Provide the [x, y] coordinate of the cell's center where the given text is located.  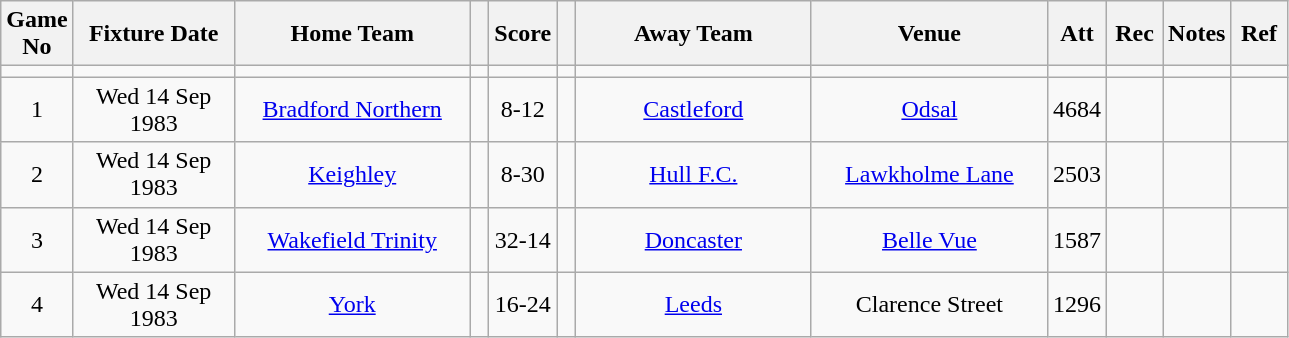
Lawkholme Lane [929, 174]
1587 [1076, 240]
Hull F.C. [693, 174]
Castleford [693, 110]
Bradford Northern [352, 110]
Venue [929, 34]
1296 [1076, 304]
Score [523, 34]
Home Team [352, 34]
Leeds [693, 304]
Att [1076, 34]
Keighley [352, 174]
Odsal [929, 110]
8-12 [523, 110]
Notes [1197, 34]
1 [37, 110]
Game No [37, 34]
Clarence Street [929, 304]
Rec [1135, 34]
Ref [1259, 34]
3 [37, 240]
Fixture Date [154, 34]
York [352, 304]
4684 [1076, 110]
8-30 [523, 174]
2 [37, 174]
16-24 [523, 304]
32-14 [523, 240]
Belle Vue [929, 240]
4 [37, 304]
2503 [1076, 174]
Doncaster [693, 240]
Wakefield Trinity [352, 240]
Away Team [693, 34]
